Extract the [X, Y] coordinate from the center of the cell holding the provided text.  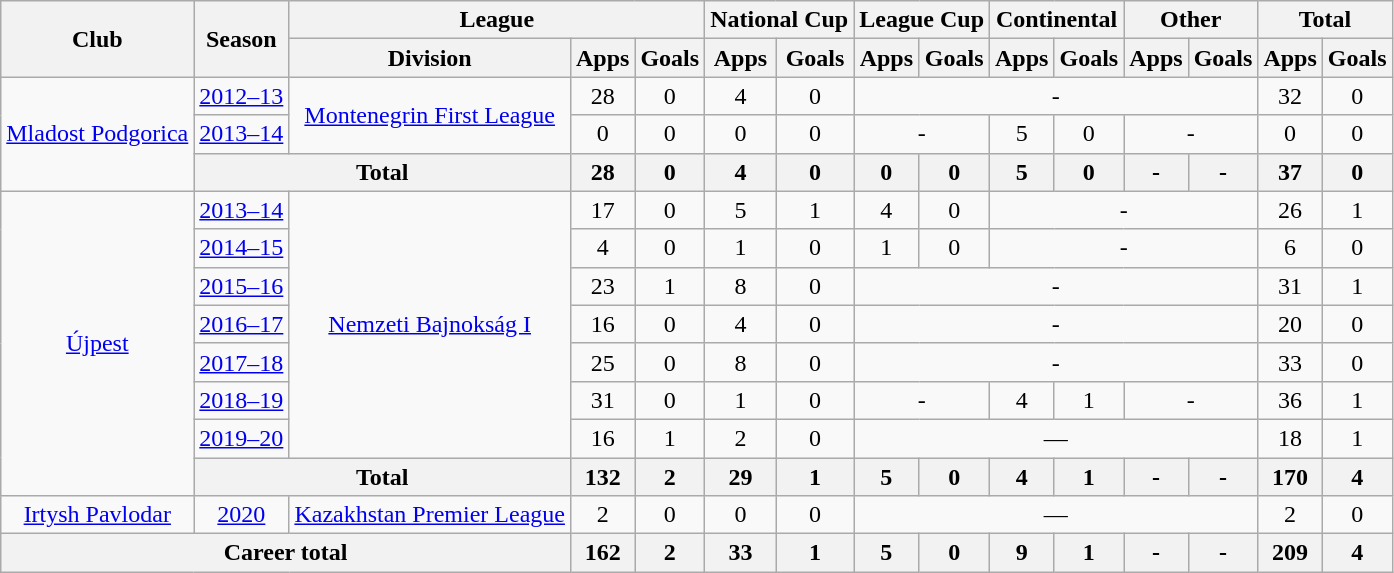
2018–19 [242, 400]
209 [1290, 553]
Nemzeti Bajnokság I [430, 324]
Montenegrin First League [430, 115]
Season [242, 39]
36 [1290, 400]
National Cup [780, 20]
26 [1290, 210]
Mladost Podgorica [98, 134]
Division [430, 58]
League [497, 20]
Kazakhstan Premier League [430, 515]
29 [741, 477]
17 [602, 210]
170 [1290, 477]
2020 [242, 515]
32 [1290, 96]
2016–17 [242, 324]
20 [1290, 324]
Irtysh Pavlodar [98, 515]
6 [1290, 248]
9 [1022, 553]
162 [602, 553]
25 [602, 362]
Continental [1057, 20]
2019–20 [242, 438]
Club [98, 39]
37 [1290, 172]
2014–15 [242, 248]
2015–16 [242, 286]
18 [1290, 438]
23 [602, 286]
Other [1191, 20]
League Cup [922, 20]
2012–13 [242, 96]
Career total [286, 553]
2017–18 [242, 362]
132 [602, 477]
Újpest [98, 343]
